Return (x, y) of the center of cell containing provided text 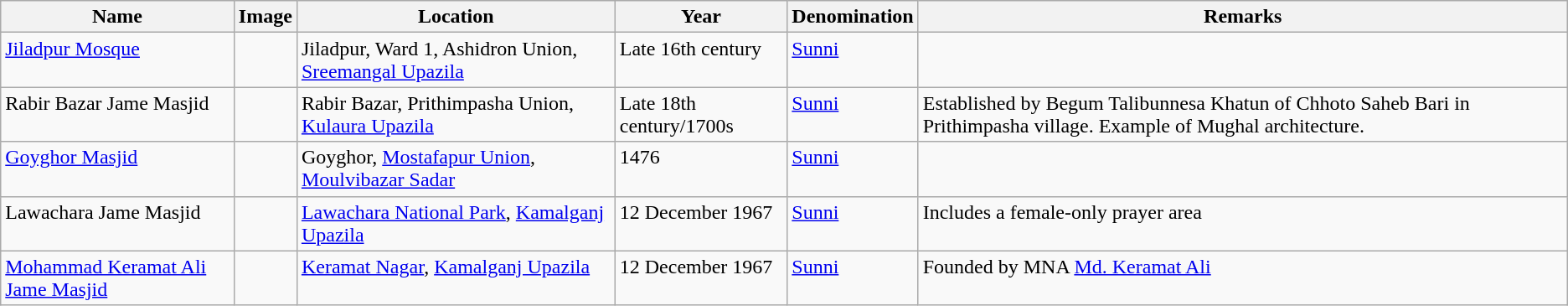
Denomination (853, 17)
Lawachara National Park, Kamalganj Upazila (456, 223)
Jiladpur, Ward 1, Ashidron Union, Sreemangal Upazila (456, 60)
1476 (701, 169)
Rabir Bazar, Prithimpasha Union, Kulaura Upazila (456, 114)
Name (117, 17)
Location (456, 17)
Lawachara Jame Masjid (117, 223)
Mohammad Keramat Ali Jame Masjid (117, 278)
Founded by MNA Md. Keramat Ali (1243, 278)
Goyghor, Mostafapur Union, Moulvibazar Sadar (456, 169)
Late 18th century/1700s (701, 114)
Remarks (1243, 17)
Includes a female-only prayer area (1243, 223)
Keramat Nagar, Kamalganj Upazila (456, 278)
Goyghor Masjid (117, 169)
Rabir Bazar Jame Masjid (117, 114)
Late 16th century (701, 60)
Established by Begum Talibunnesa Khatun of Chhoto Saheb Bari in Prithimpasha village. Example of Mughal architecture. (1243, 114)
Year (701, 17)
Jiladpur Mosque (117, 60)
Image (265, 17)
